For the text-containing cell, return its midpoint in [x, y] coordinate format. 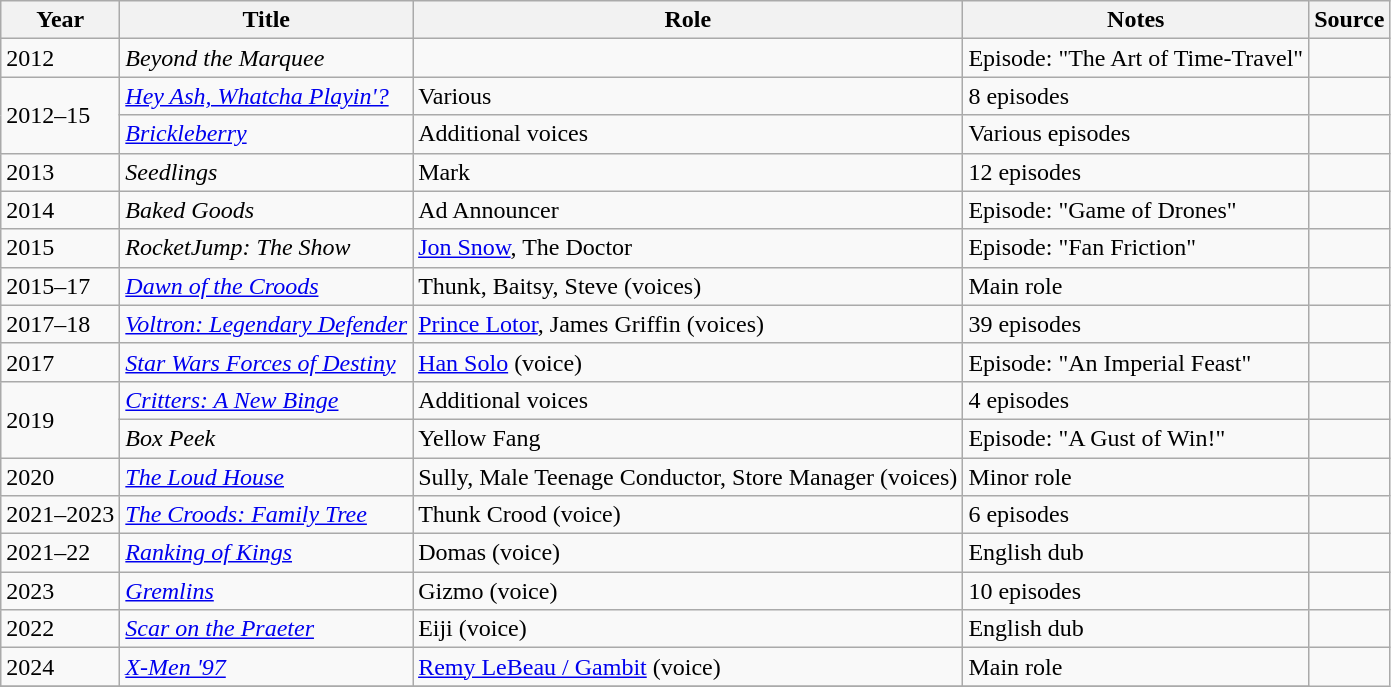
2022 [60, 629]
Thunk, Baitsy, Steve (voices) [688, 286]
Episode: "The Art of Time-Travel" [1136, 58]
Critters: A New Binge [266, 400]
Scar on the Praeter [266, 629]
Ad Announcer [688, 210]
Episode: "Fan Friction" [1136, 248]
Brickleberry [266, 134]
X-Men '97 [266, 667]
Seedlings [266, 172]
2024 [60, 667]
2014 [60, 210]
Thunk Crood (voice) [688, 515]
Han Solo (voice) [688, 362]
Voltron: Legendary Defender [266, 324]
Various [688, 96]
Title [266, 20]
Remy LeBeau / Gambit (voice) [688, 667]
Prince Lotor, James Griffin (voices) [688, 324]
Eiji (voice) [688, 629]
Episode: "An Imperial Feast" [1136, 362]
2023 [60, 591]
Episode: "Game of Drones" [1136, 210]
2021–2023 [60, 515]
2012 [60, 58]
2017 [60, 362]
Various episodes [1136, 134]
RocketJump: The Show [266, 248]
Source [1350, 20]
Baked Goods [266, 210]
12 episodes [1136, 172]
Role [688, 20]
Box Peek [266, 438]
Domas (voice) [688, 553]
2017–18 [60, 324]
2021–22 [60, 553]
Sully, Male Teenage Conductor, Store Manager (voices) [688, 477]
Beyond the Marquee [266, 58]
Gremlins [266, 591]
2015–17 [60, 286]
Minor role [1136, 477]
10 episodes [1136, 591]
Year [60, 20]
The Croods: Family Tree [266, 515]
Ranking of Kings [266, 553]
Yellow Fang [688, 438]
The Loud House [266, 477]
4 episodes [1136, 400]
6 episodes [1136, 515]
Notes [1136, 20]
8 episodes [1136, 96]
Star Wars Forces of Destiny [266, 362]
Dawn of the Croods [266, 286]
2020 [60, 477]
2012–15 [60, 115]
Gizmo (voice) [688, 591]
2019 [60, 419]
2015 [60, 248]
Jon Snow, The Doctor [688, 248]
39 episodes [1136, 324]
Hey Ash, Whatcha Playin'? [266, 96]
Episode: "A Gust of Win!" [1136, 438]
2013 [60, 172]
Mark [688, 172]
